Detect which cell encompasses the target text, then output its [x, y] center coordinate. 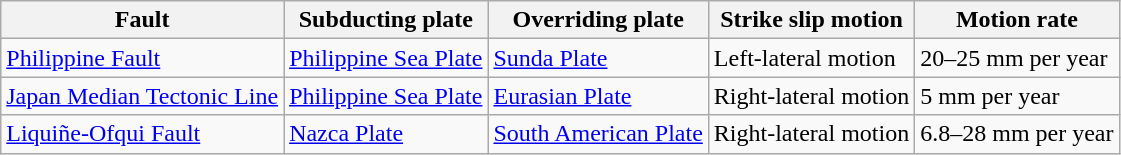
20–25 mm per year [1017, 58]
South American Plate [598, 134]
6.8–28 mm per year [1017, 134]
Japan Median Tectonic Line [142, 96]
Liquiñe-Ofqui Fault [142, 134]
5 mm per year [1017, 96]
Fault [142, 20]
Eurasian Plate [598, 96]
Subducting plate [386, 20]
Motion rate [1017, 20]
Left-lateral motion [811, 58]
Overriding plate [598, 20]
Nazca Plate [386, 134]
Strike slip motion [811, 20]
Sunda Plate [598, 58]
Philippine Fault [142, 58]
